Pinpoint the cell where the given text exists, returning its (x, y) midpoint coordinate. 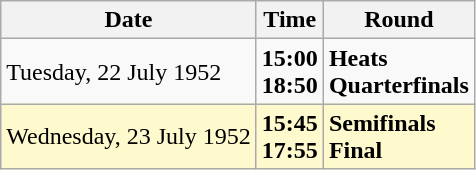
SemifinalsFinal (398, 136)
Date (129, 20)
Time (290, 20)
HeatsQuarterfinals (398, 72)
Round (398, 20)
Tuesday, 22 July 1952 (129, 72)
Wednesday, 23 July 1952 (129, 136)
15:4517:55 (290, 136)
15:0018:50 (290, 72)
